Output the [X, Y] coordinate of the center of the cell containing the given text.  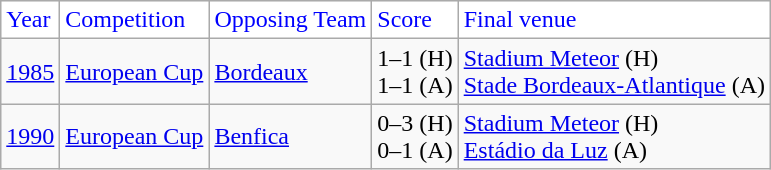
Stadium Meteor (H) Estádio da Luz (A) [614, 136]
Year [30, 20]
Final venue [614, 20]
Opposing Team [290, 20]
1990 [30, 136]
1985 [30, 72]
Benfica [290, 136]
1–1 (H) 1–1 (A) [415, 72]
Competition [134, 20]
0–3 (H) 0–1 (A) [415, 136]
Bordeaux [290, 72]
Stadium Meteor (H) Stade Bordeaux-Atlantique (A) [614, 72]
Score [415, 20]
